Detect which cell encompasses the target text, then output its (x, y) center coordinate. 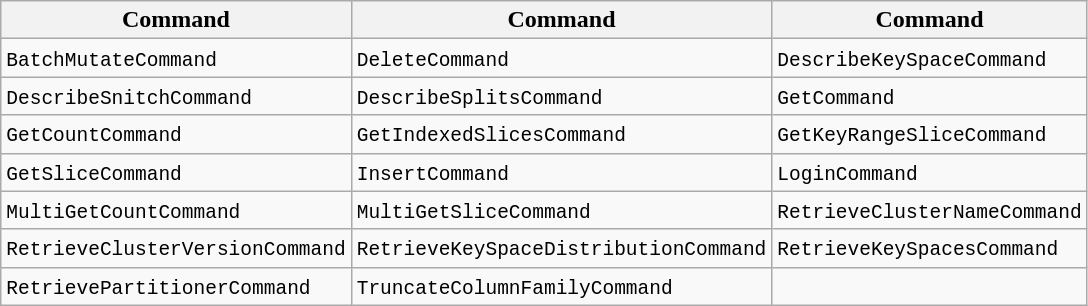
DescribeSplitsCommand (562, 96)
DescribeSnitchCommand (176, 96)
BatchMutateCommand (176, 58)
DescribeKeySpaceCommand (930, 58)
RetrieveKeySpacesCommand (930, 248)
MultiGetCountCommand (176, 210)
GetCommand (930, 96)
RetrieveClusterVersionCommand (176, 248)
InsertCommand (562, 172)
RetrieveClusterNameCommand (930, 210)
RetrievePartitionerCommand (176, 286)
RetrieveKeySpaceDistributionCommand (562, 248)
GetSliceCommand (176, 172)
DeleteCommand (562, 58)
TruncateColumnFamilyCommand (562, 286)
GetCountCommand (176, 134)
MultiGetSliceCommand (562, 210)
GetKeyRangeSliceCommand (930, 134)
GetIndexedSlicesCommand (562, 134)
LoginCommand (930, 172)
